Search for the cell housing the specified text and yield its (X, Y) center coordinate. 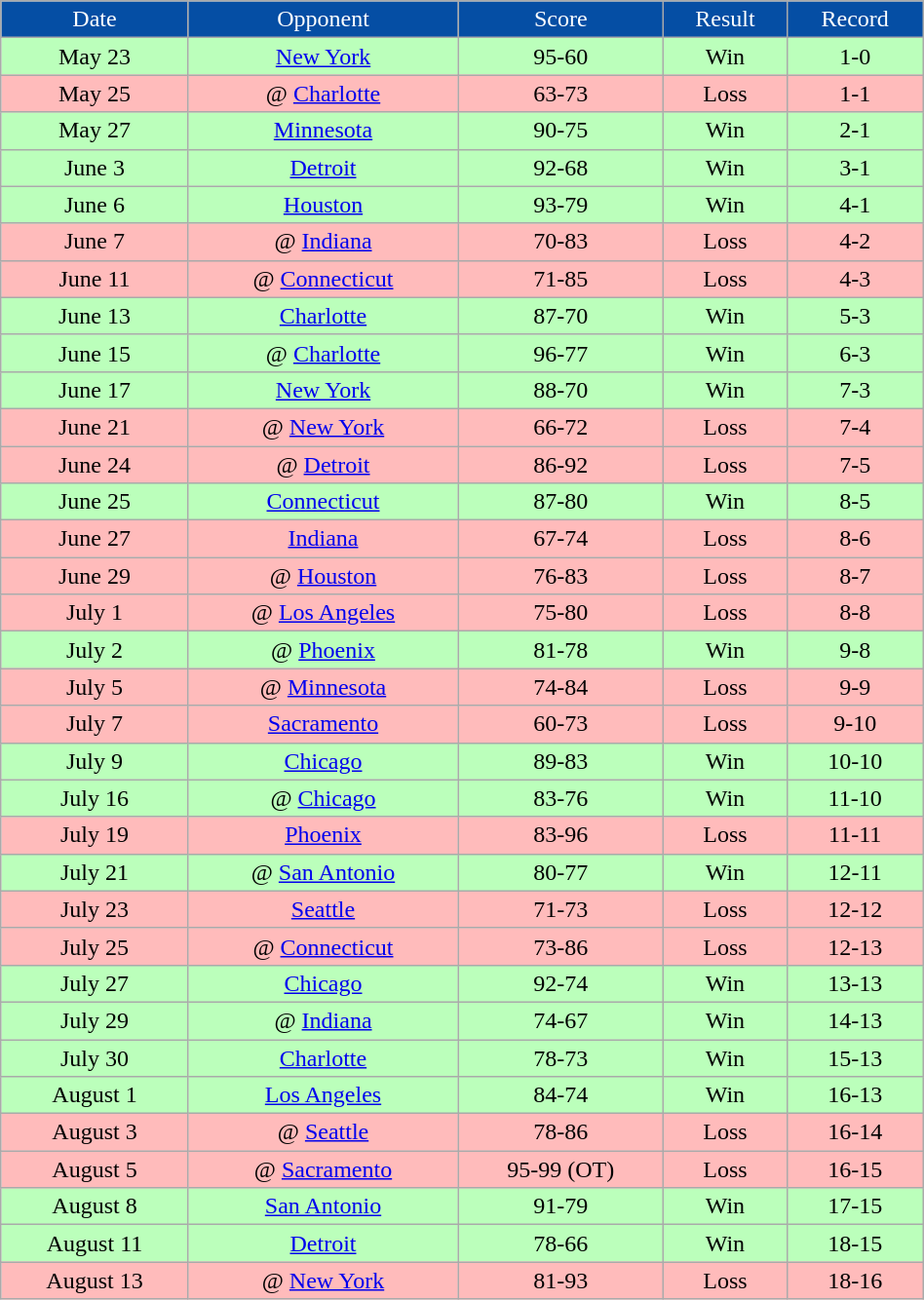
July 27 (96, 983)
8-5 (855, 502)
78-86 (561, 1132)
75-80 (561, 613)
July 1 (96, 613)
August 1 (96, 1095)
June 17 (96, 390)
8-8 (855, 613)
92-68 (561, 168)
12-13 (855, 946)
Phoenix (323, 835)
74-84 (561, 687)
83-96 (561, 835)
73-86 (561, 946)
17-15 (855, 1206)
June 6 (96, 205)
@ Los Angeles (323, 613)
18-16 (855, 1281)
96-77 (561, 353)
11-11 (855, 835)
66-72 (561, 427)
84-74 (561, 1095)
95-60 (561, 57)
16-13 (855, 1095)
May 23 (96, 57)
June 25 (96, 502)
July 2 (96, 650)
6-3 (855, 353)
87-70 (561, 316)
74-67 (561, 1020)
August 13 (96, 1281)
78-73 (561, 1057)
July 25 (96, 946)
11-10 (855, 798)
15-13 (855, 1057)
@ Detroit (323, 465)
89-83 (561, 761)
Date (96, 19)
7-5 (855, 465)
78-66 (561, 1243)
1-0 (855, 57)
June 27 (96, 539)
Connecticut (323, 502)
1-1 (855, 94)
12-11 (855, 872)
Record (855, 19)
71-85 (561, 279)
@ Chicago (323, 798)
9-8 (855, 650)
July 19 (96, 835)
93-79 (561, 205)
July 23 (96, 909)
Result (725, 19)
4-2 (855, 242)
Seattle (323, 909)
9-9 (855, 687)
88-70 (561, 390)
95-99 (OT) (561, 1169)
@ Phoenix (323, 650)
63-73 (561, 94)
2-1 (855, 131)
8-7 (855, 576)
87-80 (561, 502)
91-79 (561, 1206)
@ San Antonio (323, 872)
14-13 (855, 1020)
August 5 (96, 1169)
July 16 (96, 798)
67-74 (561, 539)
Indiana (323, 539)
July 9 (96, 761)
@ Seattle (323, 1132)
May 27 (96, 131)
90-75 (561, 131)
Score (561, 19)
81-93 (561, 1281)
7-3 (855, 390)
July 30 (96, 1057)
June 3 (96, 168)
Minnesota (323, 131)
June 7 (96, 242)
July 29 (96, 1020)
July 7 (96, 724)
12-12 (855, 909)
San Antonio (323, 1206)
@ Sacramento (323, 1169)
3-1 (855, 168)
Houston (323, 205)
8-6 (855, 539)
76-83 (561, 576)
92-74 (561, 983)
July 21 (96, 872)
August 11 (96, 1243)
60-73 (561, 724)
Sacramento (323, 724)
Los Angeles (323, 1095)
June 13 (96, 316)
5-3 (855, 316)
13-13 (855, 983)
18-15 (855, 1243)
@ Minnesota (323, 687)
83-76 (561, 798)
16-14 (855, 1132)
June 21 (96, 427)
4-3 (855, 279)
86-92 (561, 465)
70-83 (561, 242)
81-78 (561, 650)
16-15 (855, 1169)
June 15 (96, 353)
July 5 (96, 687)
August 3 (96, 1132)
80-77 (561, 872)
August 8 (96, 1206)
10-10 (855, 761)
June 11 (96, 279)
June 29 (96, 576)
9-10 (855, 724)
Opponent (323, 19)
4-1 (855, 205)
71-73 (561, 909)
June 24 (96, 465)
May 25 (96, 94)
7-4 (855, 427)
@ Houston (323, 576)
